Extract the [x, y] coordinate from the center of the cell holding the provided text.  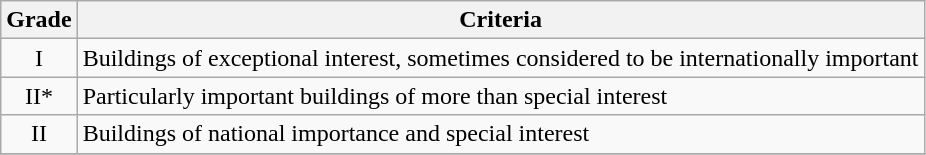
II* [39, 96]
Buildings of national importance and special interest [500, 134]
Grade [39, 20]
Buildings of exceptional interest, sometimes considered to be internationally important [500, 58]
I [39, 58]
Criteria [500, 20]
Particularly important buildings of more than special interest [500, 96]
II [39, 134]
